Return the (x, y) coordinate for the center point of the cell that contains the specified text.  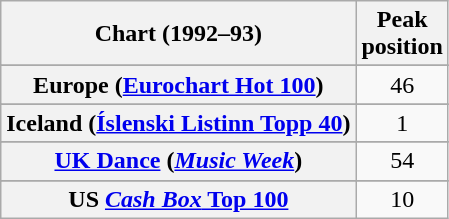
46 (402, 85)
US Cash Box Top 100 (178, 199)
UK Dance (Music Week) (178, 161)
1 (402, 123)
54 (402, 161)
Europe (Eurochart Hot 100) (178, 85)
Peakposition (402, 34)
10 (402, 199)
Iceland (Íslenski Listinn Topp 40) (178, 123)
Chart (1992–93) (178, 34)
